Identify which cell holds the provided text, then report its (x, y) central coordinate. 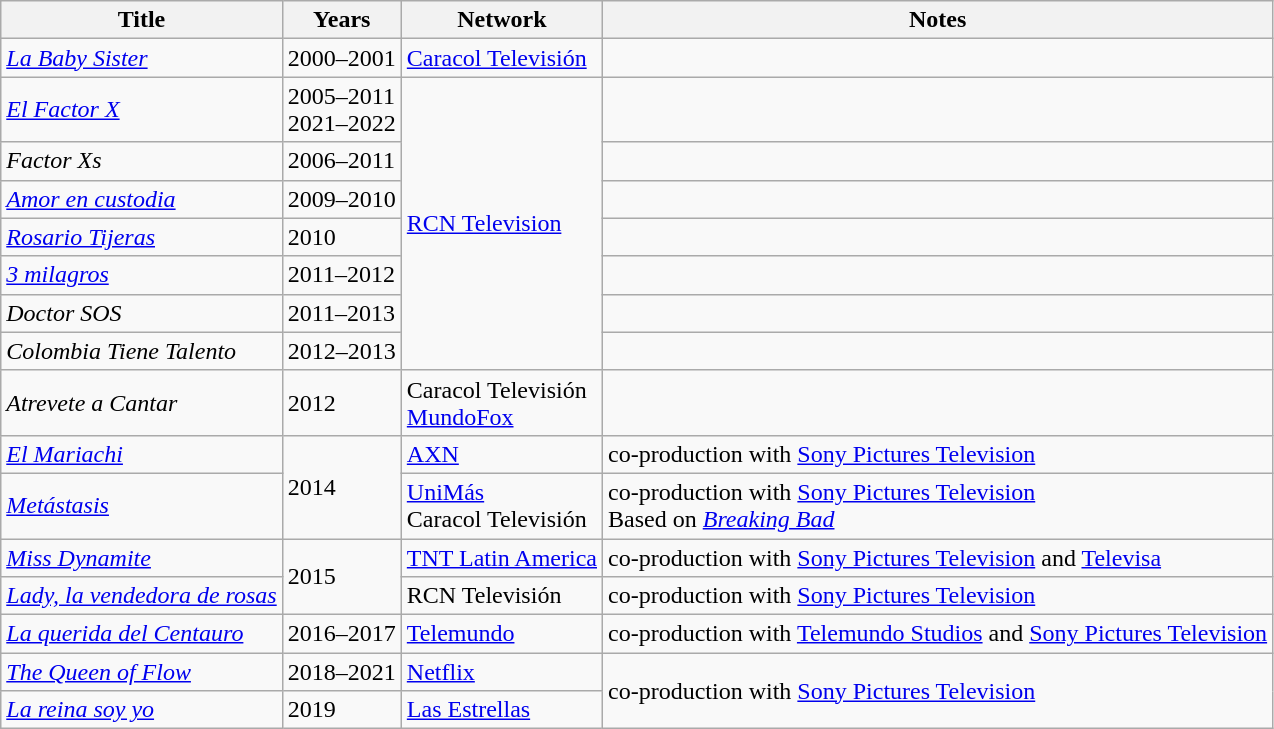
2018–2021 (342, 672)
2011–2013 (342, 313)
2014 (342, 486)
Doctor SOS (142, 313)
El Mariachi (142, 454)
2016–2017 (342, 634)
2012–2013 (342, 351)
Colombia Tiene Talento (142, 351)
RCN Television (502, 224)
2011–2012 (342, 275)
Las Estrellas (502, 710)
Lady, la vendedora de rosas (142, 596)
co-production with Sony Pictures TelevisionBased on Breaking Bad (938, 506)
2012 (342, 402)
2006–2011 (342, 161)
Network (502, 20)
TNT Latin America (502, 557)
AXN (502, 454)
2005–20112021–2022 (342, 110)
2015 (342, 576)
Notes (938, 20)
La Baby Sister (142, 58)
Netflix (502, 672)
Metástasis (142, 506)
Telemundo (502, 634)
UniMásCaracol Televisión (502, 506)
Caracol Televisión (502, 58)
Caracol TelevisiónMundoFox (502, 402)
2009–2010 (342, 199)
co-production with Sony Pictures Television and Televisa (938, 557)
Years (342, 20)
Miss Dynamite (142, 557)
Atrevete a Cantar (142, 402)
2019 (342, 710)
Factor Xs (142, 161)
RCN Televisión (502, 596)
La querida del Centauro (142, 634)
La reina soy yo (142, 710)
2010 (342, 237)
Amor en custodia (142, 199)
El Factor X (142, 110)
Title (142, 20)
co-production with Telemundo Studios and Sony Pictures Television (938, 634)
2000–2001 (342, 58)
The Queen of Flow (142, 672)
3 milagros (142, 275)
Rosario Tijeras (142, 237)
